Scan for the cell matching the given text and deliver its (X, Y) coordinate at center. 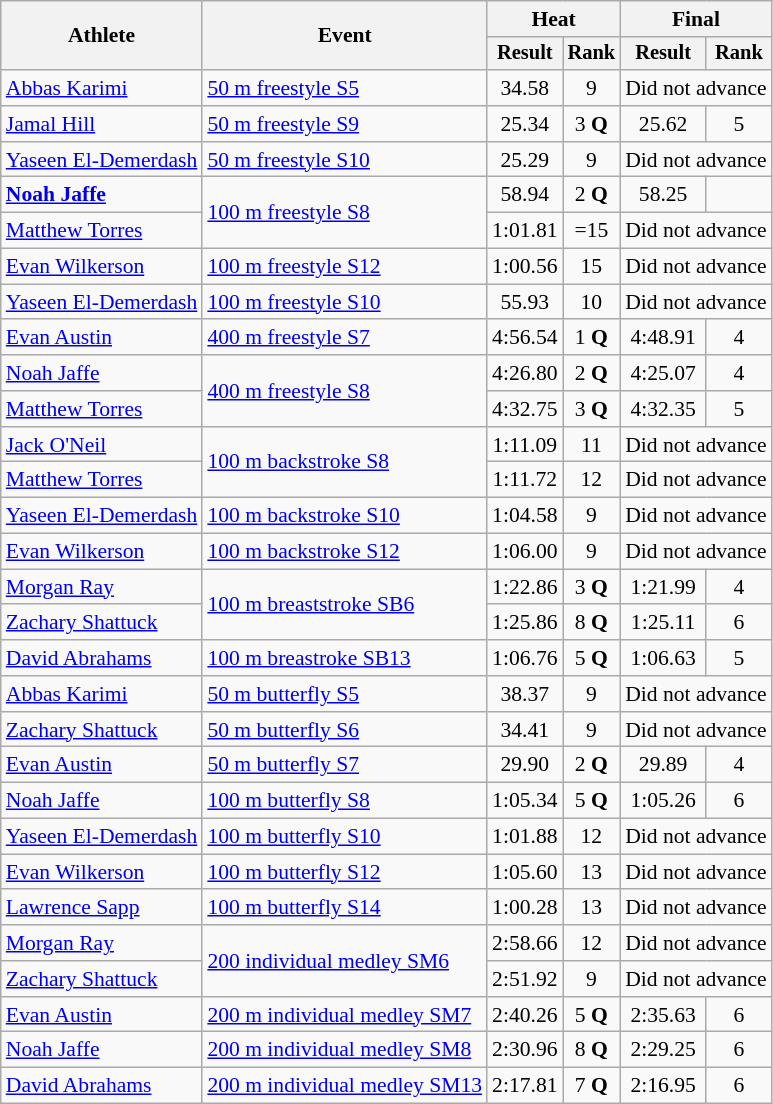
4:48.91 (663, 338)
2:58.66 (524, 943)
Athlete (102, 36)
50 m freestyle S5 (344, 88)
1:05.60 (524, 872)
Lawrence Sapp (102, 908)
1:05.26 (663, 801)
1:11.72 (524, 480)
100 m butterfly S12 (344, 872)
=15 (592, 231)
100 m butterfly S10 (344, 837)
34.58 (524, 88)
50 m butterfly S5 (344, 694)
100 m breastroke SB13 (344, 658)
29.90 (524, 765)
1 Q (592, 338)
1:00.56 (524, 267)
100 m freestyle S12 (344, 267)
100 m freestyle S8 (344, 212)
100 m breaststroke SB6 (344, 604)
100 m backstroke S12 (344, 552)
100 m freestyle S10 (344, 302)
55.93 (524, 302)
1:25.11 (663, 623)
1:06.76 (524, 658)
1:05.34 (524, 801)
200 m individual medley SM8 (344, 1050)
1:06.00 (524, 552)
25.29 (524, 160)
7 Q (592, 1086)
58.94 (524, 195)
2:16.95 (663, 1086)
4:25.07 (663, 373)
58.25 (663, 195)
11 (592, 445)
4:56.54 (524, 338)
100 m butterfly S14 (344, 908)
2:35.63 (663, 1015)
50 m butterfly S6 (344, 730)
1:21.99 (663, 587)
1:01.81 (524, 231)
29.89 (663, 765)
38.37 (524, 694)
2:29.25 (663, 1050)
Jamal Hill (102, 124)
1:01.88 (524, 837)
1:00.28 (524, 908)
34.41 (524, 730)
Jack O'Neil (102, 445)
50 m butterfly S7 (344, 765)
1:04.58 (524, 516)
2:40.26 (524, 1015)
2:30.96 (524, 1050)
10 (592, 302)
100 m backstroke S8 (344, 462)
200 m individual medley SM13 (344, 1086)
50 m freestyle S10 (344, 160)
1:25.86 (524, 623)
200 individual medley SM6 (344, 960)
4:32.75 (524, 409)
50 m freestyle S9 (344, 124)
400 m freestyle S7 (344, 338)
200 m individual medley SM7 (344, 1015)
100 m backstroke S10 (344, 516)
Final (696, 19)
4:32.35 (663, 409)
25.62 (663, 124)
15 (592, 267)
Heat (554, 19)
25.34 (524, 124)
100 m butterfly S8 (344, 801)
400 m freestyle S8 (344, 390)
Event (344, 36)
1:06.63 (663, 658)
2:51.92 (524, 979)
4:26.80 (524, 373)
1:22.86 (524, 587)
2:17.81 (524, 1086)
1:11.09 (524, 445)
